Locate the cell with the specified text and output its (x, y) center coordinate. 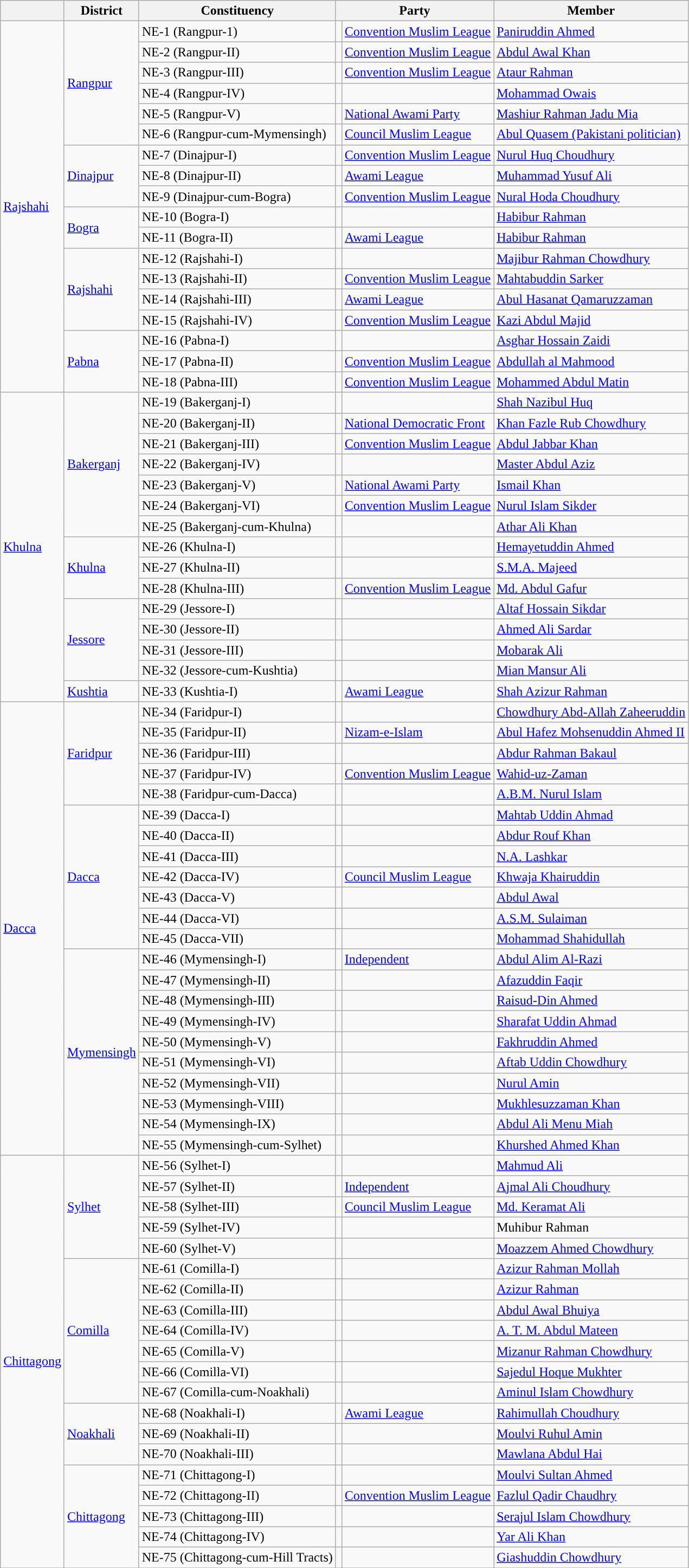
NE-4 (Rangpur-IV) (237, 93)
Shah Azizur Rahman (591, 691)
Muhammad Yusuf Ali (591, 176)
Abdul Awal (591, 897)
Khan Fazle Rub Chowdhury (591, 423)
NE-50 (Mymensingh-V) (237, 1042)
Faridpur (101, 753)
NE-14 (Rajshahi-III) (237, 300)
Shah Nazibul Huq (591, 403)
NE-32 (Jessore-cum-Kushtia) (237, 671)
Mobarak Ali (591, 650)
Abdul Jabbar Khan (591, 444)
Kazi Abdul Majid (591, 320)
Abdul Alim Al-Razi (591, 960)
Md. Keramat Ali (591, 1207)
NE-55 (Mymensingh-cum-Sylhet) (237, 1145)
NE-75 (Chittagong-cum-Hill Tracts) (237, 1557)
Rangpur (101, 83)
Party (414, 11)
Abul Hasanat Qamaruzzaman (591, 300)
Nurul Amin (591, 1083)
Abdur Rouf Khan (591, 835)
Fakhruddin Ahmed (591, 1042)
Aftab Uddin Chowdhury (591, 1062)
NE-34 (Faridpur-I) (237, 712)
Ajmal Ali Choudhury (591, 1186)
NE-64 (Comilla-IV) (237, 1331)
NE-10 (Bogra-I) (237, 217)
Mymensingh (101, 1052)
NE-8 (Dinajpur-II) (237, 176)
Paniruddin Ahmed (591, 31)
Nural Hoda Choudhury (591, 196)
Abul Hafez Mohsenuddin Ahmed II (591, 733)
NE-37 (Faridpur-IV) (237, 774)
Mashiur Rahman Jadu Mia (591, 114)
NE-36 (Faridpur-III) (237, 753)
NE-59 (Sylhet-IV) (237, 1227)
Mukhlesuzzaman Khan (591, 1104)
NE-65 (Comilla-V) (237, 1351)
Mian Mansur Ali (591, 671)
NE-13 (Rajshahi-II) (237, 279)
NE-58 (Sylhet-III) (237, 1207)
Mizanur Rahman Chowdhury (591, 1351)
Pabna (101, 361)
Sharafat Uddin Ahmad (591, 1021)
NE-72 (Chittagong-II) (237, 1495)
Comilla (101, 1331)
NE-39 (Dacca-I) (237, 815)
NE-52 (Mymensingh-VII) (237, 1083)
NE-27 (Khulna-II) (237, 567)
NE-12 (Rajshahi-I) (237, 258)
NE-53 (Mymensingh-VIII) (237, 1104)
Jessore (101, 640)
Serajul Islam Chowdhury (591, 1516)
NE-46 (Mymensingh-I) (237, 960)
NE-66 (Comilla-VI) (237, 1372)
Raisud-Din Ahmed (591, 1001)
Sylhet (101, 1207)
Master Abdul Aziz (591, 464)
Hemayetuddin Ahmed (591, 547)
NE-24 (Bakerganj-VI) (237, 506)
NE-25 (Bakerganj-cum-Khulna) (237, 526)
NE-22 (Bakerganj-IV) (237, 464)
Azizur Rahman Mollah (591, 1269)
Mawlana Abdul Hai (591, 1454)
Chowdhury Abd-Allah Zaheeruddin (591, 712)
NE-1 (Rangpur-1) (237, 31)
A.S.M. Sulaiman (591, 918)
Wahid-uz-Zaman (591, 774)
NE-54 (Mymensingh-IX) (237, 1124)
Bakerganj (101, 464)
NE-57 (Sylhet-II) (237, 1186)
NE-41 (Dacca-III) (237, 856)
NE-31 (Jessore-III) (237, 650)
Mahtab Uddin Ahmad (591, 815)
NE-38 (Faridpur-cum-Dacca) (237, 794)
Abdul Awal Khan (591, 52)
Abdur Rahman Bakaul (591, 753)
Afazuddin Faqir (591, 980)
District (101, 11)
NE-2 (Rangpur-II) (237, 52)
NE-70 (Noakhali-III) (237, 1454)
NE-19 (Bakerganj-I) (237, 403)
Nurul Islam Sikder (591, 506)
NE-17 (Pabna-II) (237, 361)
Altaf Hossain Sikdar (591, 609)
NE-21 (Bakerganj-III) (237, 444)
National Democratic Front (417, 423)
NE-29 (Jessore-I) (237, 609)
NE-51 (Mymensingh-VI) (237, 1062)
Sajedul Hoque Mukhter (591, 1372)
NE-11 (Bogra-II) (237, 237)
NE-61 (Comilla-I) (237, 1269)
NE-47 (Mymensingh-II) (237, 980)
NE-28 (Khulna-III) (237, 588)
Majibur Rahman Chowdhury (591, 258)
NE-44 (Dacca-VI) (237, 918)
Abdul Awal Bhuiya (591, 1310)
Fazlul Qadir Chaudhry (591, 1495)
Moulvi Sultan Ahmed (591, 1475)
Aminul Islam Chowdhury (591, 1392)
Nurul Huq Choudhury (591, 155)
Mahtabuddin Sarker (591, 279)
NE-9 (Dinajpur-cum-Bogra) (237, 196)
Moazzem Ahmed Chowdhury (591, 1248)
NE-40 (Dacca-II) (237, 835)
Md. Abdul Gafur (591, 588)
Abdullah al Mahmood (591, 361)
Khurshed Ahmed Khan (591, 1145)
Dinajpur (101, 176)
NE-74 (Chittagong-IV) (237, 1537)
NE-60 (Sylhet-V) (237, 1248)
NE-67 (Comilla-cum-Noakhali) (237, 1392)
Khwaja Khairuddin (591, 877)
NE-69 (Noakhali-II) (237, 1434)
Member (591, 11)
S.M.A. Majeed (591, 567)
Mohammed Abdul Matin (591, 382)
Mohammad Owais (591, 93)
NE-16 (Pabna-I) (237, 341)
NE-63 (Comilla-III) (237, 1310)
NE-62 (Comilla-II) (237, 1290)
NE-6 (Rangpur-cum-Mymensingh) (237, 134)
NE-43 (Dacca-V) (237, 897)
Nizam-e-Islam (417, 733)
NE-23 (Bakerganj-V) (237, 485)
NE-15 (Rajshahi-IV) (237, 320)
NE-33 (Kushtia-I) (237, 691)
Giashuddin Chowdhury (591, 1557)
Moulvi Ruhul Amin (591, 1434)
NE-45 (Dacca-VII) (237, 939)
Abdul Ali Menu Miah (591, 1124)
Ahmed Ali Sardar (591, 630)
NE-71 (Chittagong-I) (237, 1475)
NE-42 (Dacca-IV) (237, 877)
Rahimullah Choudhury (591, 1413)
NE-48 (Mymensingh-III) (237, 1001)
Ataur Rahman (591, 73)
NE-56 (Sylhet-I) (237, 1165)
NE-35 (Faridpur-II) (237, 733)
Asghar Hossain Zaidi (591, 341)
NE-5 (Rangpur-V) (237, 114)
NE-73 (Chittagong-III) (237, 1516)
NE-26 (Khulna-I) (237, 547)
Constituency (237, 11)
NE-3 (Rangpur-III) (237, 73)
Abul Quasem (Pakistani politician) (591, 134)
NE-68 (Noakhali-I) (237, 1413)
NE-18 (Pabna-III) (237, 382)
Yar Ali Khan (591, 1537)
Mahmud Ali (591, 1165)
NE-20 (Bakerganj-II) (237, 423)
Athar Ali Khan (591, 526)
Azizur Rahman (591, 1290)
NE-30 (Jessore-II) (237, 630)
Mohammad Shahidullah (591, 939)
Noakhali (101, 1434)
Ismail Khan (591, 485)
A. T. M. Abdul Mateen (591, 1331)
Kushtia (101, 691)
Muhibur Rahman (591, 1227)
A.B.M. Nurul Islam (591, 794)
NE-7 (Dinajpur-I) (237, 155)
NE-49 (Mymensingh-IV) (237, 1021)
N.A. Lashkar (591, 856)
Bogra (101, 227)
